Capture the cell that displays the provided text and extract its [x, y] central coordinate. 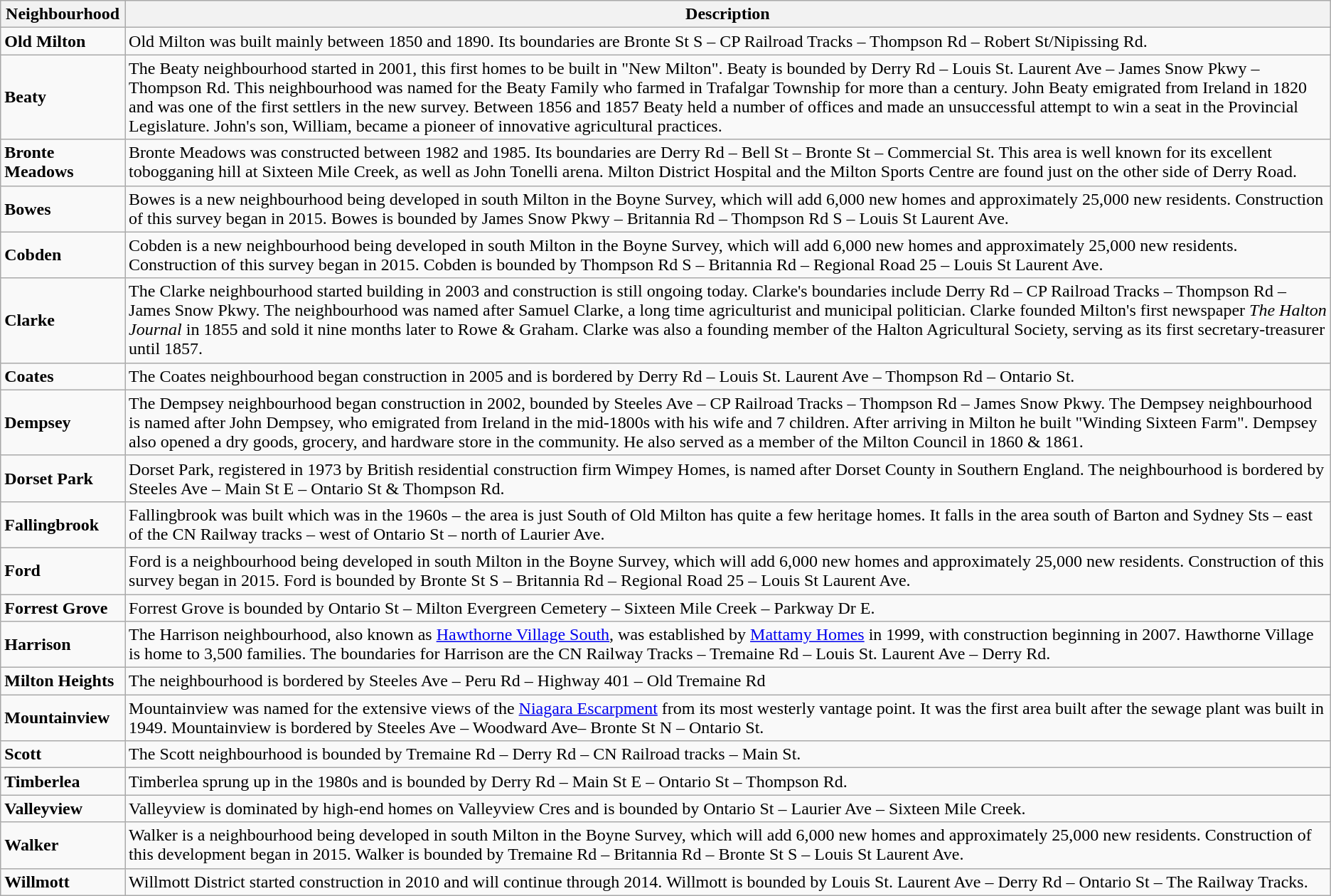
Valleyview [63, 809]
Scott [63, 754]
Clarke [63, 320]
Old Milton [63, 41]
Beaty [63, 97]
Neighbourhood [63, 14]
Mountainview [63, 718]
Milton Heights [63, 681]
Timberlea [63, 782]
Willmott [63, 882]
Bowes [63, 209]
Dempsey [63, 422]
Coates [63, 376]
Walker [63, 845]
Bronte Meadows [63, 162]
Timberlea sprung up in the 1980s and is bounded by Derry Rd – Main St E – Ontario St – Thompson Rd. [728, 782]
Fallingbrook [63, 525]
The neighbourhood is bordered by Steeles Ave – Peru Rd – Highway 401 – Old Tremaine Rd [728, 681]
Harrison [63, 644]
Valleyview is dominated by high-end homes on Valleyview Cres and is bounded by Ontario St – Laurier Ave – Sixteen Mile Creek. [728, 809]
Dorset Park [63, 478]
Cobden [63, 255]
Forrest Grove is bounded by Ontario St – Milton Evergreen Cemetery – Sixteen Mile Creek – Parkway Dr E. [728, 608]
Description [728, 14]
Ford [63, 570]
Old Milton was built mainly between 1850 and 1890. Its boundaries are Bronte St S – CP Railroad Tracks – Thompson Rd – Robert St/Nipissing Rd. [728, 41]
The Coates neighbourhood began construction in 2005 and is bordered by Derry Rd – Louis St. Laurent Ave – Thompson Rd – Ontario St. [728, 376]
Forrest Grove [63, 608]
The Scott neighbourhood is bounded by Tremaine Rd – Derry Rd – CN Railroad tracks – Main St. [728, 754]
